Pinpoint the cell where the given text exists, returning its (X, Y) midpoint coordinate. 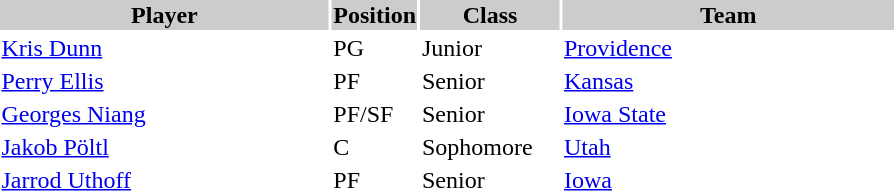
Providence (728, 48)
Georges Niang (164, 114)
Player (164, 15)
PF (375, 81)
PG (375, 48)
Kris Dunn (164, 48)
Class (490, 15)
PF/SF (375, 114)
Iowa State (728, 114)
Perry Ellis (164, 81)
Team (728, 15)
Position (375, 15)
Sophomore (490, 147)
C (375, 147)
Junior (490, 48)
Utah (728, 147)
Jakob Pöltl (164, 147)
Kansas (728, 81)
